Output the [x, y] coordinate of the center of the cell containing the given text.  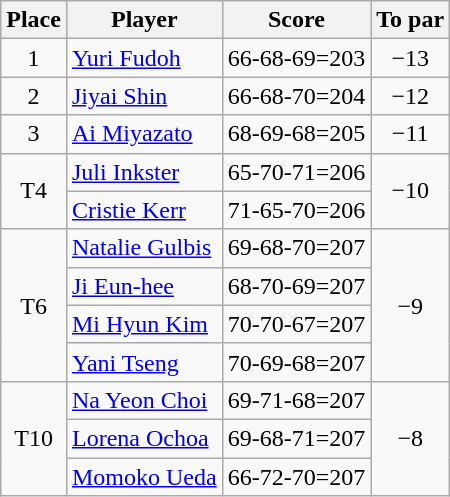
70-70-67=207 [296, 324]
69-68-71=207 [296, 438]
Mi Hyun Kim [144, 324]
71-65-70=206 [296, 210]
65-70-71=206 [296, 172]
68-70-69=207 [296, 286]
T4 [34, 191]
Juli Inkster [144, 172]
Natalie Gulbis [144, 248]
−13 [410, 58]
69-71-68=207 [296, 400]
Lorena Ochoa [144, 438]
−9 [410, 305]
−11 [410, 134]
68-69-68=205 [296, 134]
Yani Tseng [144, 362]
Score [296, 20]
Player [144, 20]
Momoko Ueda [144, 477]
Ji Eun-hee [144, 286]
Yuri Fudoh [144, 58]
70-69-68=207 [296, 362]
69-68-70=207 [296, 248]
−10 [410, 191]
66-72-70=207 [296, 477]
Ai Miyazato [144, 134]
Cristie Kerr [144, 210]
−8 [410, 438]
T6 [34, 305]
T10 [34, 438]
Place [34, 20]
1 [34, 58]
−12 [410, 96]
2 [34, 96]
3 [34, 134]
Na Yeon Choi [144, 400]
66-68-69=203 [296, 58]
66-68-70=204 [296, 96]
To par [410, 20]
Jiyai Shin [144, 96]
